Extract the (X, Y) coordinate from the center of the cell holding the provided text.  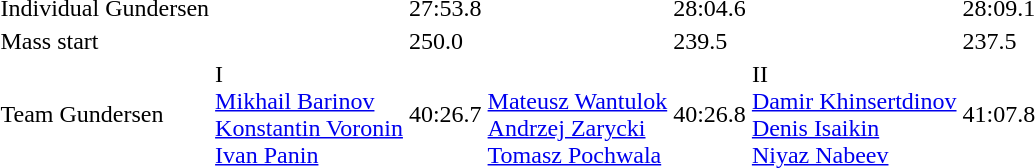
250.0 (445, 41)
239.5 (710, 41)
